Capture the cell that displays the provided text and extract its (x, y) central coordinate. 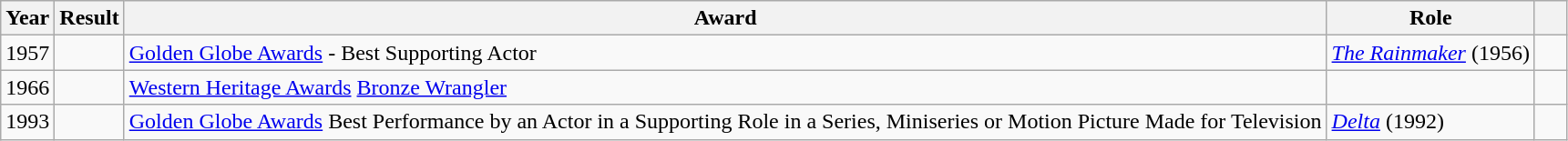
Result (89, 18)
Role (1430, 18)
Delta (1992) (1430, 122)
Year (27, 18)
1966 (27, 87)
Western Heritage Awards Bronze Wrangler (725, 87)
1993 (27, 122)
Award (725, 18)
Golden Globe Awards - Best Supporting Actor (725, 53)
Golden Globe Awards Best Performance by an Actor in a Supporting Role in a Series, Miniseries or Motion Picture Made for Television (725, 122)
1957 (27, 53)
The Rainmaker (1956) (1430, 53)
